Return the (x, y) coordinate for the center point of the cell that contains the specified text.  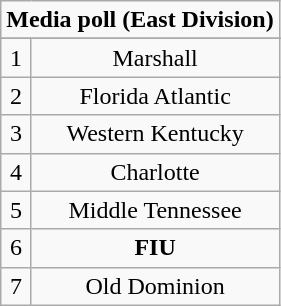
1 (16, 58)
Charlotte (155, 172)
Media poll (East Division) (140, 20)
Western Kentucky (155, 134)
2 (16, 96)
4 (16, 172)
7 (16, 286)
Middle Tennessee (155, 210)
FIU (155, 248)
Florida Atlantic (155, 96)
5 (16, 210)
3 (16, 134)
Marshall (155, 58)
Old Dominion (155, 286)
6 (16, 248)
